Provide the [x, y] coordinate of the cell's center where the given text is located.  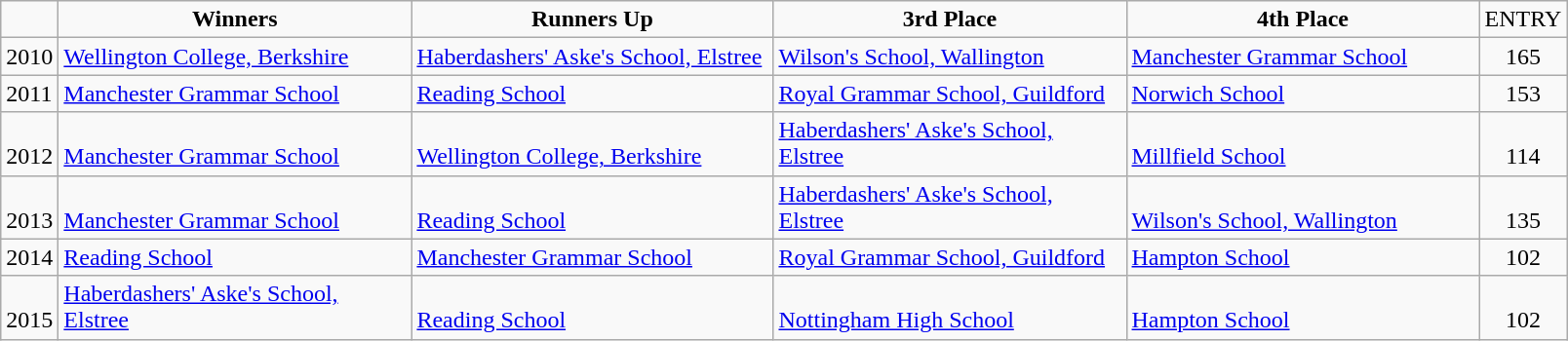
Nottingham High School [950, 308]
4th Place [1303, 19]
153 [1523, 94]
2011 [29, 94]
Runners Up [593, 19]
2012 [29, 144]
ENTRY [1523, 19]
Norwich School [1303, 94]
Winners [235, 19]
2013 [29, 207]
2010 [29, 57]
135 [1523, 207]
3rd Place [950, 19]
165 [1523, 57]
2015 [29, 308]
Millfield School [1303, 144]
114 [1523, 144]
2014 [29, 257]
